Pinpoint the cell where the given text exists, returning its (X, Y) midpoint coordinate. 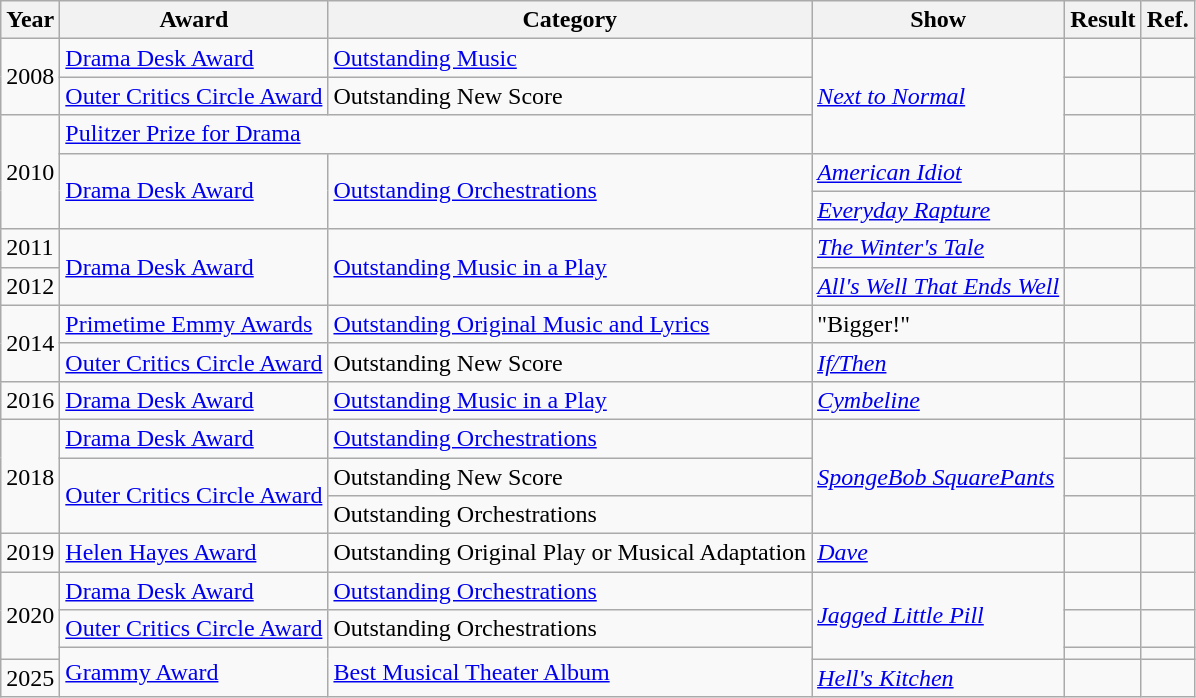
If/Then (938, 362)
Next to Normal (938, 96)
2008 (30, 77)
Outstanding Music (570, 58)
Pulitzer Prize for Drama (436, 134)
Result (1103, 20)
Ref. (1168, 20)
2010 (30, 172)
Grammy Award (194, 672)
2016 (30, 400)
Outstanding Original Play or Musical Adaptation (570, 553)
Year (30, 20)
2025 (30, 678)
Everyday Rapture (938, 210)
Hell's Kitchen (938, 678)
Helen Hayes Award (194, 553)
Jagged Little Pill (938, 616)
American Idiot (938, 172)
Best Musical Theater Album (570, 672)
The Winter's Tale (938, 248)
Primetime Emmy Awards (194, 324)
SpongeBob SquarePants (938, 476)
Award (194, 20)
2020 (30, 616)
Show (938, 20)
"Bigger!" (938, 324)
Outstanding Original Music and Lyrics (570, 324)
2019 (30, 553)
Category (570, 20)
2011 (30, 248)
2018 (30, 476)
All's Well That Ends Well (938, 286)
Dave (938, 553)
2014 (30, 343)
2012 (30, 286)
Cymbeline (938, 400)
